Search for the cell housing the specified text and yield its (X, Y) center coordinate. 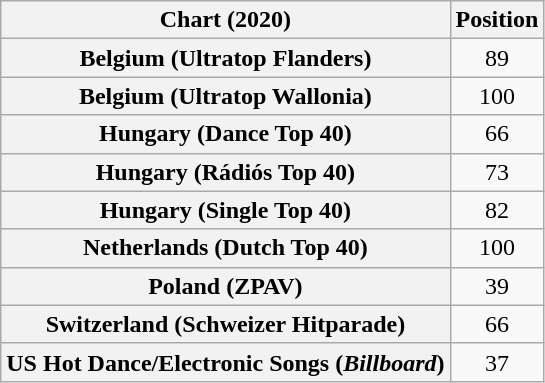
Hungary (Single Top 40) (226, 210)
Hungary (Rádiós Top 40) (226, 172)
US Hot Dance/Electronic Songs (Billboard) (226, 362)
Chart (2020) (226, 20)
Belgium (Ultratop Wallonia) (226, 96)
Netherlands (Dutch Top 40) (226, 248)
Position (497, 20)
Hungary (Dance Top 40) (226, 134)
73 (497, 172)
Belgium (Ultratop Flanders) (226, 58)
39 (497, 286)
82 (497, 210)
Poland (ZPAV) (226, 286)
37 (497, 362)
Switzerland (Schweizer Hitparade) (226, 324)
89 (497, 58)
